From the cell containing the given text, extract its center point as [x, y] coordinate. 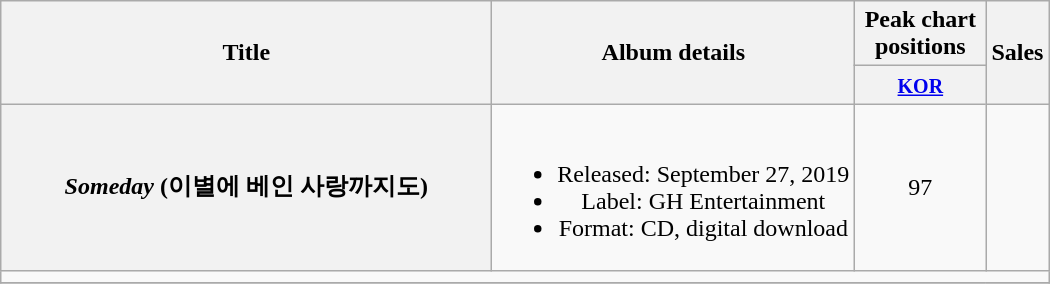
Title [246, 52]
Peak chart positions [920, 34]
97 [920, 188]
Released: September 27, 2019Label: GH EntertainmentFormat: CD, digital download [674, 188]
Someday (이별에 베인 사랑까지도) [246, 188]
Album details [674, 52]
Sales [1018, 52]
KOR [920, 85]
